Provide the [x, y] coordinate of the cell's center where the given text is located.  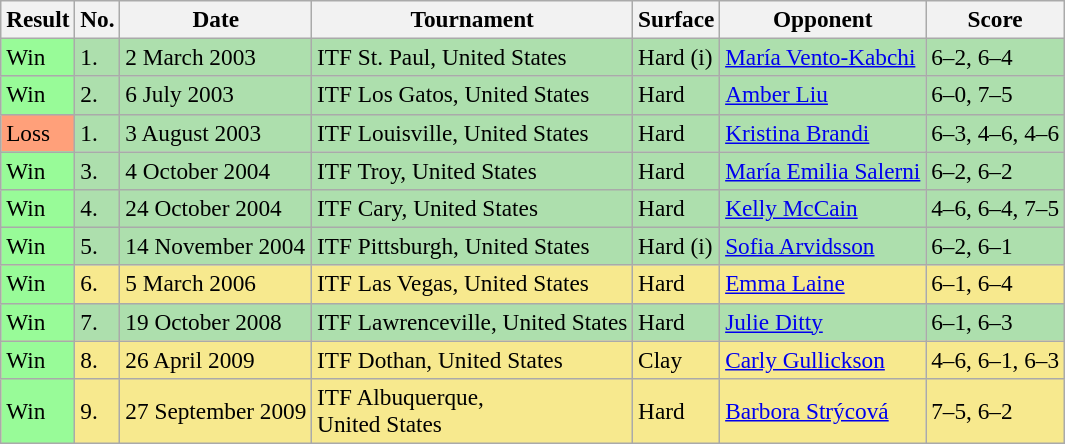
Surface [676, 19]
Kristina Brandi [823, 133]
4–6, 6–4, 7–5 [996, 208]
ITF Las Vegas, United States [472, 284]
Date [216, 19]
Result [38, 19]
Sofia Arvidsson [823, 246]
ITF Pittsburgh, United States [472, 246]
ITF Louisville, United States [472, 133]
4–6, 6–1, 6–3 [996, 359]
5 March 2006 [216, 284]
ITF Troy, United States [472, 170]
6–2, 6–4 [996, 57]
8. [98, 359]
María Emilia Salerni [823, 170]
3 August 2003 [216, 133]
ITF Cary, United States [472, 208]
6–0, 7–5 [996, 95]
6–3, 4–6, 4–6 [996, 133]
ITF Lawrenceville, United States [472, 322]
7–5, 6–2 [996, 410]
ITF Dothan, United States [472, 359]
2. [98, 95]
Carly Gullickson [823, 359]
14 November 2004 [216, 246]
26 April 2009 [216, 359]
ITF St. Paul, United States [472, 57]
6–1, 6–3 [996, 322]
5. [98, 246]
Julie Ditty [823, 322]
Tournament [472, 19]
Clay [676, 359]
6–2, 6–2 [996, 170]
27 September 2009 [216, 410]
Kelly McCain [823, 208]
María Vento-Kabchi [823, 57]
Barbora Strýcová [823, 410]
7. [98, 322]
Score [996, 19]
ITF Albuquerque, United States [472, 410]
Opponent [823, 19]
6 July 2003 [216, 95]
6–1, 6–4 [996, 284]
Loss [38, 133]
No. [98, 19]
3. [98, 170]
Amber Liu [823, 95]
6. [98, 284]
4 October 2004 [216, 170]
ITF Los Gatos, United States [472, 95]
Emma Laine [823, 284]
19 October 2008 [216, 322]
6–2, 6–1 [996, 246]
9. [98, 410]
2 March 2003 [216, 57]
4. [98, 208]
24 October 2004 [216, 208]
